Scan for the cell matching the given text and deliver its [X, Y] coordinate at center. 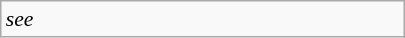
see [203, 19]
